From the cell containing the given text, extract its center point as (x, y) coordinate. 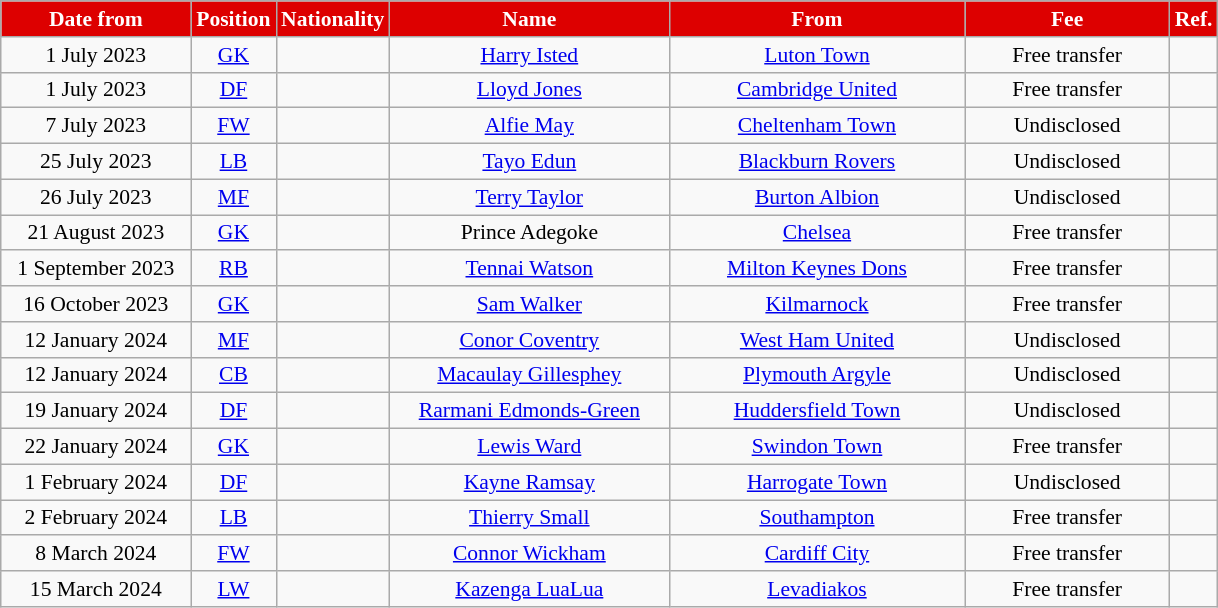
Blackburn Rovers (816, 162)
Luton Town (816, 55)
22 January 2024 (96, 447)
Terry Taylor (529, 197)
1 September 2023 (96, 269)
Southampton (816, 518)
Huddersfield Town (816, 411)
Rarmani Edmonds-Green (529, 411)
2 February 2024 (96, 518)
Levadiakos (816, 589)
Kilmarnock (816, 304)
Milton Keynes Dons (816, 269)
Harry Isted (529, 55)
Fee (1068, 19)
21 August 2023 (96, 233)
Thierry Small (529, 518)
15 March 2024 (96, 589)
25 July 2023 (96, 162)
Burton Albion (816, 197)
8 March 2024 (96, 554)
Lewis Ward (529, 447)
Cheltenham Town (816, 126)
Plymouth Argyle (816, 375)
Date from (96, 19)
Cardiff City (816, 554)
Swindon Town (816, 447)
Macaulay Gillesphey (529, 375)
Connor Wickham (529, 554)
1 February 2024 (96, 482)
Kazenga LuaLua (529, 589)
Prince Adegoke (529, 233)
LW (234, 589)
Alfie May (529, 126)
Sam Walker (529, 304)
Position (234, 19)
Ref. (1194, 19)
Kayne Ramsay (529, 482)
Tennai Watson (529, 269)
West Ham United (816, 340)
26 July 2023 (96, 197)
Chelsea (816, 233)
7 July 2023 (96, 126)
Nationality (332, 19)
Tayo Edun (529, 162)
16 October 2023 (96, 304)
Name (529, 19)
From (816, 19)
RB (234, 269)
19 January 2024 (96, 411)
Lloyd Jones (529, 90)
Cambridge United (816, 90)
Conor Coventry (529, 340)
Harrogate Town (816, 482)
CB (234, 375)
